Extract the [X, Y] coordinate from the center of the cell holding the provided text.  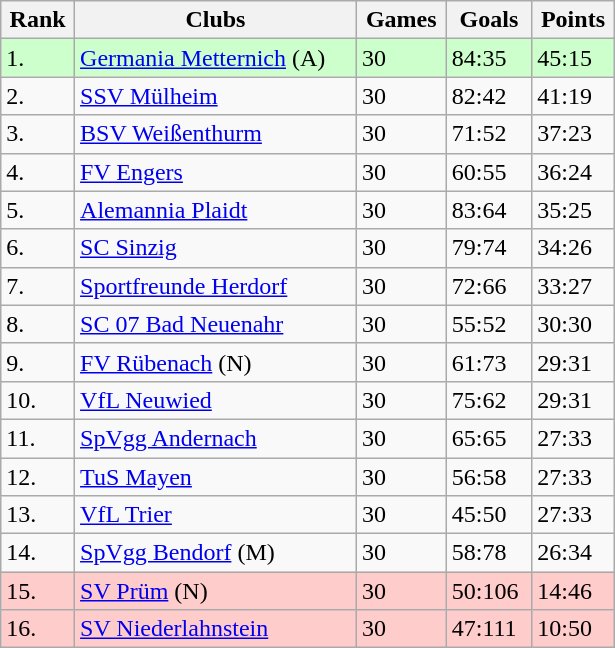
14:46 [574, 591]
2. [38, 96]
75:62 [488, 400]
SC 07 Bad Neuenahr [216, 324]
41:19 [574, 96]
SSV Mülheim [216, 96]
36:24 [574, 172]
30:30 [574, 324]
45:15 [574, 58]
Points [574, 20]
58:78 [488, 553]
7. [38, 286]
4. [38, 172]
71:52 [488, 134]
1. [38, 58]
72:66 [488, 286]
12. [38, 477]
VfL Neuwied [216, 400]
79:74 [488, 248]
6. [38, 248]
65:65 [488, 438]
SV Prüm (N) [216, 591]
84:35 [488, 58]
Goals [488, 20]
45:50 [488, 515]
10. [38, 400]
Clubs [216, 20]
82:42 [488, 96]
VfL Trier [216, 515]
SpVgg Andernach [216, 438]
10:50 [574, 629]
60:55 [488, 172]
13. [38, 515]
Sportfreunde Herdorf [216, 286]
83:64 [488, 210]
8. [38, 324]
50:106 [488, 591]
SV Niederlahnstein [216, 629]
14. [38, 553]
SpVgg Bendorf (M) [216, 553]
TuS Mayen [216, 477]
61:73 [488, 362]
FV Rübenach (N) [216, 362]
9. [38, 362]
5. [38, 210]
3. [38, 134]
Rank [38, 20]
55:52 [488, 324]
47:111 [488, 629]
35:25 [574, 210]
SC Sinzig [216, 248]
15. [38, 591]
BSV Weißenthurm [216, 134]
37:23 [574, 134]
16. [38, 629]
56:58 [488, 477]
Alemannia Plaidt [216, 210]
34:26 [574, 248]
FV Engers [216, 172]
26:34 [574, 553]
33:27 [574, 286]
11. [38, 438]
Germania Metternich (A) [216, 58]
Games [401, 20]
